Determine the (X, Y) coordinate at the center of the cell enclosing the given text.  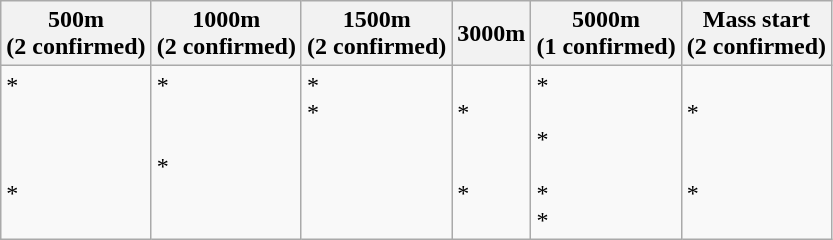
1000m(2 confirmed) (226, 34)
3000m (492, 34)
Mass start(2 confirmed) (756, 34)
5000m(1 confirmed) (606, 34)
* * * * (606, 152)
500m(2 confirmed) (76, 34)
1500m(2 confirmed) (376, 34)
